Find where the given text appears and provide that cell's center as [x, y] coordinate. 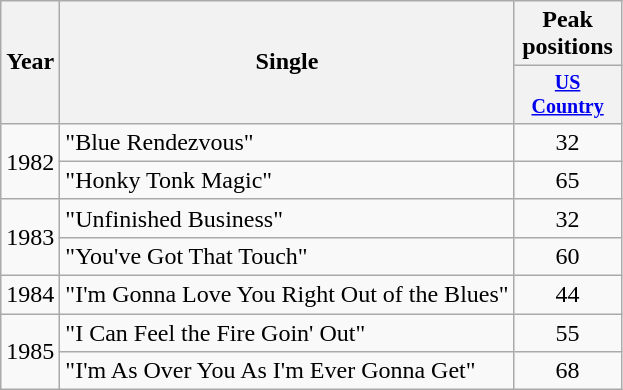
44 [568, 295]
"You've Got That Touch" [287, 256]
1984 [30, 295]
"Honky Tonk Magic" [287, 180]
Peak positions [568, 34]
US Country [568, 94]
"Unfinished Business" [287, 218]
Single [287, 62]
60 [568, 256]
"I'm Gonna Love You Right Out of the Blues" [287, 295]
1983 [30, 237]
1982 [30, 161]
68 [568, 371]
65 [568, 180]
Year [30, 62]
"Blue Rendezvous" [287, 142]
55 [568, 333]
"I'm As Over You As I'm Ever Gonna Get" [287, 371]
1985 [30, 352]
"I Can Feel the Fire Goin' Out" [287, 333]
